Determine the [X, Y] coordinate at the center of the cell enclosing the given text.  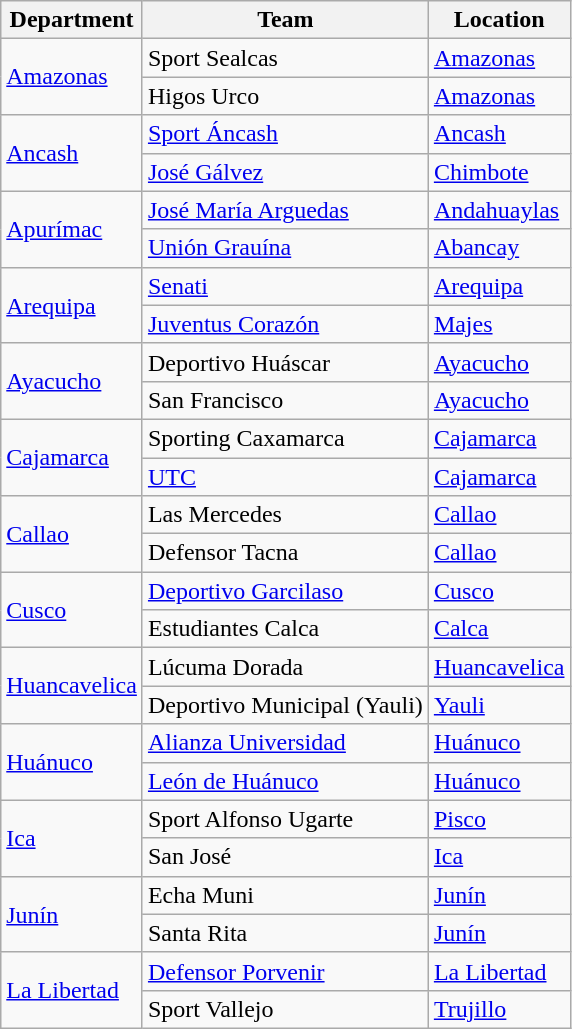
Calca [499, 629]
Sport Sealcas [285, 58]
San José [285, 857]
Team [285, 20]
Abancay [499, 248]
Unión Grauína [285, 248]
Senati [285, 286]
Majes [499, 324]
Alianza Universidad [285, 743]
San Francisco [285, 400]
Sport Alfonso Ugarte [285, 819]
Sport Áncash [285, 134]
Chimbote [499, 172]
Yauli [499, 705]
Pisco [499, 819]
Sport Vallejo [285, 1009]
Santa Rita [285, 933]
Las Mercedes [285, 515]
Deportivo Garcilaso [285, 591]
Echa Muni [285, 895]
Trujillo [499, 1009]
Defensor Porvenir [285, 971]
Deportivo Municipal (Yauli) [285, 705]
Higos Urco [285, 96]
León de Huánuco [285, 781]
José María Arguedas [285, 210]
Sporting Caxamarca [285, 438]
Estudiantes Calca [285, 629]
Lúcuma Dorada [285, 667]
Deportivo Huáscar [285, 362]
Location [499, 20]
UTC [285, 477]
José Gálvez [285, 172]
Juventus Corazón [285, 324]
Apurímac [72, 229]
Defensor Tacna [285, 553]
Department [72, 20]
Andahuaylas [499, 210]
